Return (X, Y) of the center of cell containing provided text 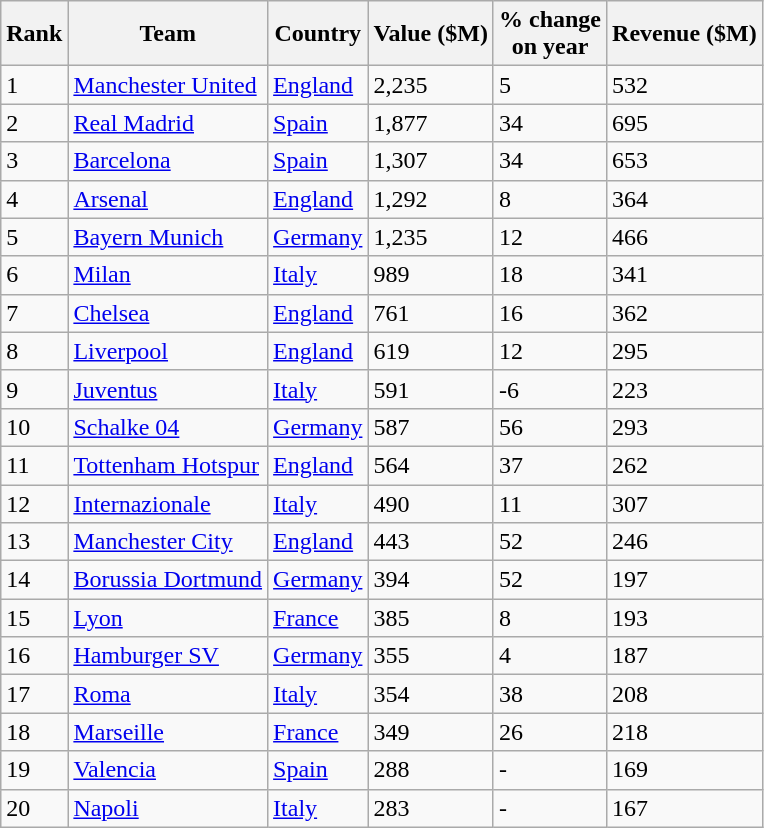
761 (431, 313)
20 (34, 808)
341 (685, 275)
% changeon year (550, 34)
362 (685, 313)
Roma (168, 694)
587 (431, 427)
-6 (550, 389)
38 (550, 694)
Bayern Munich (168, 237)
Barcelona (168, 161)
262 (685, 465)
490 (431, 503)
2,235 (431, 85)
7 (34, 313)
1,292 (431, 199)
Arsenal (168, 199)
466 (685, 237)
Schalke 04 (168, 427)
Lyon (168, 618)
Manchester United (168, 85)
532 (685, 85)
187 (685, 656)
17 (34, 694)
2 (34, 123)
295 (685, 351)
288 (431, 770)
Valencia (168, 770)
Manchester City (168, 542)
394 (431, 580)
695 (685, 123)
989 (431, 275)
307 (685, 503)
26 (550, 732)
37 (550, 465)
Liverpool (168, 351)
Internazionale (168, 503)
13 (34, 542)
Marseille (168, 732)
1,877 (431, 123)
443 (431, 542)
169 (685, 770)
354 (431, 694)
167 (685, 808)
Country (318, 34)
Tottenham Hotspur (168, 465)
10 (34, 427)
1,307 (431, 161)
208 (685, 694)
Juventus (168, 389)
Milan (168, 275)
Chelsea (168, 313)
218 (685, 732)
355 (431, 656)
Borussia Dortmund (168, 580)
Hamburger SV (168, 656)
19 (34, 770)
223 (685, 389)
1,235 (431, 237)
364 (685, 199)
349 (431, 732)
9 (34, 389)
619 (431, 351)
1 (34, 85)
Value ($M) (431, 34)
591 (431, 389)
14 (34, 580)
197 (685, 580)
653 (685, 161)
6 (34, 275)
Revenue ($M) (685, 34)
Napoli (168, 808)
283 (431, 808)
293 (685, 427)
193 (685, 618)
564 (431, 465)
Real Madrid (168, 123)
15 (34, 618)
Rank (34, 34)
385 (431, 618)
3 (34, 161)
56 (550, 427)
Team (168, 34)
246 (685, 542)
